Identify which cell holds the provided text, then report its (X, Y) central coordinate. 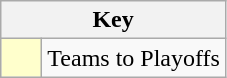
Teams to Playoffs (134, 58)
Key (114, 20)
